Provide the [x, y] coordinate of the cell's center where the given text is located.  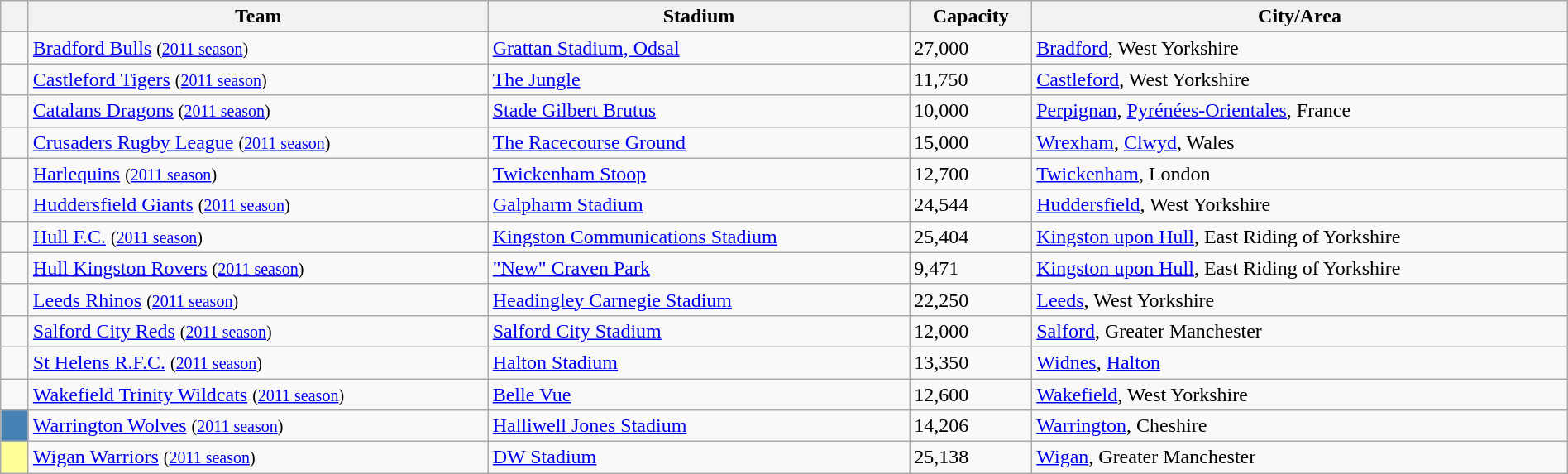
St Helens R.F.C. (2011 season) [258, 362]
Huddersfield, West Yorkshire [1300, 205]
Hull Kingston Rovers (2011 season) [258, 268]
Kingston Communications Stadium [699, 237]
22,250 [971, 299]
27,000 [971, 48]
Castleford Tigers (2011 season) [258, 79]
Halliwell Jones Stadium [699, 426]
DW Stadium [699, 457]
Castleford, West Yorkshire [1300, 79]
25,138 [971, 457]
12,600 [971, 395]
Bradford Bulls (2011 season) [258, 48]
City/Area [1300, 17]
25,404 [971, 237]
Grattan Stadium, Odsal [699, 48]
Wrexham, Clwyd, Wales [1300, 142]
Twickenham Stoop [699, 174]
Wigan, Greater Manchester [1300, 457]
Team [258, 17]
Belle Vue [699, 395]
The Racecourse Ground [699, 142]
Widnes, Halton [1300, 362]
Wigan Warriors (2011 season) [258, 457]
Huddersfield Giants (2011 season) [258, 205]
Salford, Greater Manchester [1300, 331]
Galpharm Stadium [699, 205]
Crusaders Rugby League (2011 season) [258, 142]
Perpignan, Pyrénées-Orientales, France [1300, 111]
Wakefield, West Yorkshire [1300, 395]
12,700 [971, 174]
Wakefield Trinity Wildcats (2011 season) [258, 395]
Salford City Stadium [699, 331]
Salford City Reds (2011 season) [258, 331]
Leeds Rhinos (2011 season) [258, 299]
Capacity [971, 17]
Warrington Wolves (2011 season) [258, 426]
24,544 [971, 205]
Halton Stadium [699, 362]
Warrington, Cheshire [1300, 426]
Catalans Dragons (2011 season) [258, 111]
9,471 [971, 268]
13,350 [971, 362]
15,000 [971, 142]
Harlequins (2011 season) [258, 174]
14,206 [971, 426]
10,000 [971, 111]
The Jungle [699, 79]
Twickenham, London [1300, 174]
Stadium [699, 17]
11,750 [971, 79]
Hull F.C. (2011 season) [258, 237]
Headingley Carnegie Stadium [699, 299]
"New" Craven Park [699, 268]
12,000 [971, 331]
Stade Gilbert Brutus [699, 111]
Bradford, West Yorkshire [1300, 48]
Leeds, West Yorkshire [1300, 299]
